Find where the given text appears and provide that cell's center as (x, y) coordinate. 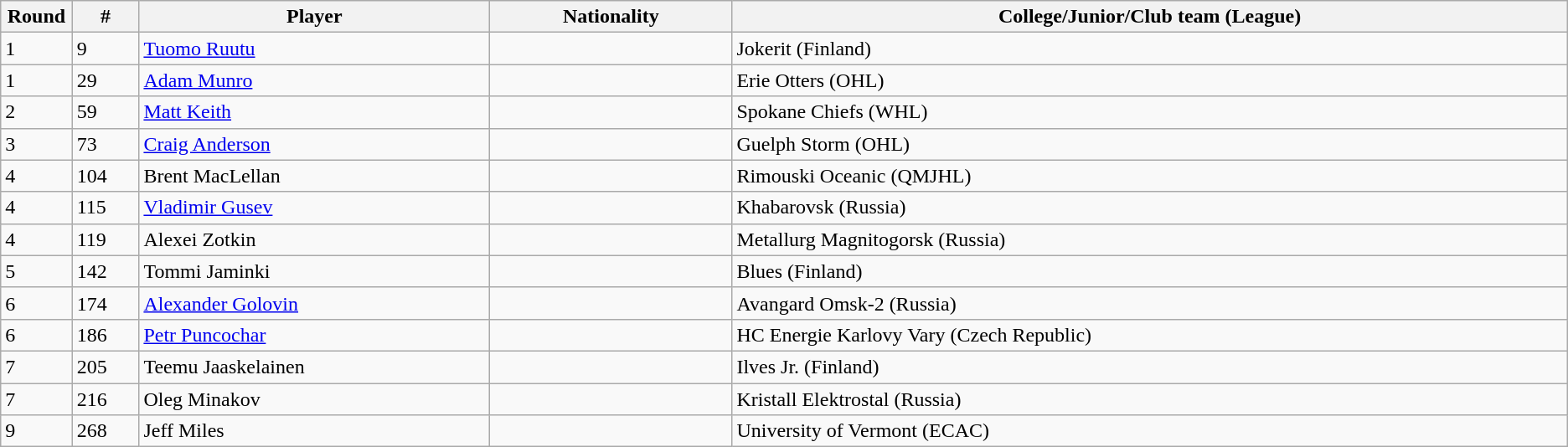
2 (37, 112)
Tuomo Ruutu (315, 49)
College/Junior/Club team (League) (1149, 17)
Brent MacLellan (315, 176)
Jokerit (Finland) (1149, 49)
Kristall Elektrostal (Russia) (1149, 399)
Alexei Zotkin (315, 239)
29 (106, 80)
Nationality (611, 17)
216 (106, 399)
186 (106, 335)
Matt Keith (315, 112)
# (106, 17)
Spokane Chiefs (WHL) (1149, 112)
Vladimir Gusev (315, 208)
Khabarovsk (Russia) (1149, 208)
Metallurg Magnitogorsk (Russia) (1149, 239)
Ilves Jr. (Finland) (1149, 367)
Teemu Jaaskelainen (315, 367)
73 (106, 144)
University of Vermont (ECAC) (1149, 431)
174 (106, 303)
205 (106, 367)
Erie Otters (OHL) (1149, 80)
Jeff Miles (315, 431)
Player (315, 17)
Blues (Finland) (1149, 271)
3 (37, 144)
Tommi Jaminki (315, 271)
Avangard Omsk-2 (Russia) (1149, 303)
104 (106, 176)
268 (106, 431)
HC Energie Karlovy Vary (Czech Republic) (1149, 335)
Alexander Golovin (315, 303)
59 (106, 112)
Guelph Storm (OHL) (1149, 144)
Oleg Minakov (315, 399)
Round (37, 17)
142 (106, 271)
119 (106, 239)
Petr Puncochar (315, 335)
5 (37, 271)
Adam Munro (315, 80)
Rimouski Oceanic (QMJHL) (1149, 176)
115 (106, 208)
Craig Anderson (315, 144)
